Output the (x, y) coordinate of the center of the cell containing the given text.  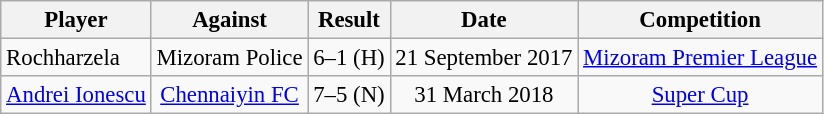
Mizoram Premier League (700, 58)
Andrei Ionescu (76, 95)
21 September 2017 (484, 58)
Date (484, 20)
6–1 (H) (349, 58)
7–5 (N) (349, 95)
Player (76, 20)
Mizoram Police (230, 58)
Rochharzela (76, 58)
Result (349, 20)
Against (230, 20)
Competition (700, 20)
Super Cup (700, 95)
31 March 2018 (484, 95)
Chennaiyin FC (230, 95)
